Provide the [x, y] coordinate of the cell's center where the given text is located.  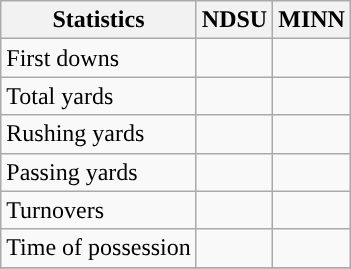
Rushing yards [99, 134]
First downs [99, 58]
MINN [312, 20]
Turnovers [99, 210]
Statistics [99, 20]
Time of possession [99, 248]
Passing yards [99, 172]
Total yards [99, 96]
NDSU [234, 20]
